Locate the cell with the specified text and output its [x, y] center coordinate. 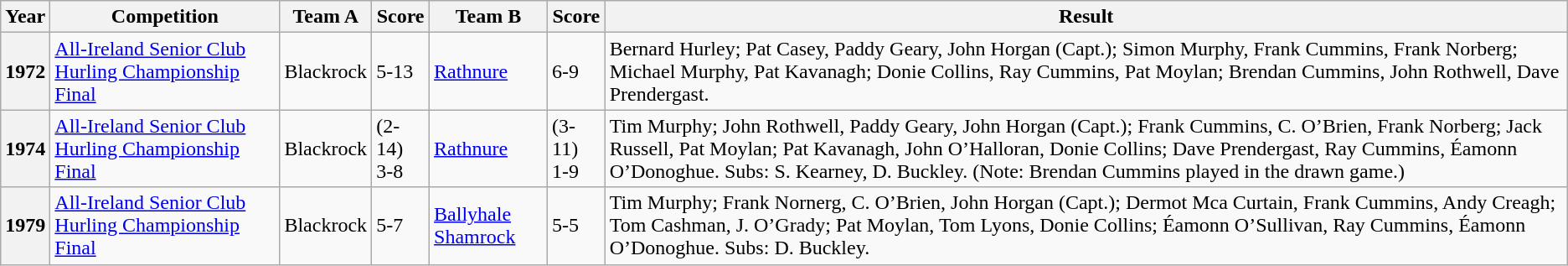
6-9 [576, 71]
Team A [326, 17]
Team B [489, 17]
Year [25, 17]
Result [1086, 17]
(3-11)1-9 [576, 149]
1979 [25, 226]
1972 [25, 71]
(2-14)3-8 [400, 149]
5-13 [400, 71]
Competition [165, 17]
Ballyhale Shamrock [489, 226]
5-7 [400, 226]
5-5 [576, 226]
1974 [25, 149]
